Return (X, Y) of the center of cell containing provided text 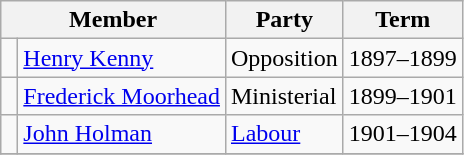
Party (284, 20)
1901–1904 (402, 134)
Term (402, 20)
Frederick Moorhead (122, 96)
Henry Kenny (122, 58)
1897–1899 (402, 58)
Member (114, 20)
John Holman (122, 134)
Labour (284, 134)
1899–1901 (402, 96)
Ministerial (284, 96)
Opposition (284, 58)
